Identify which cell holds the provided text, then report its [x, y] central coordinate. 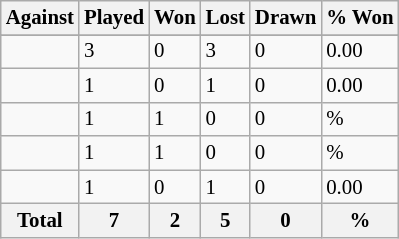
7 [114, 221]
Total [40, 221]
Drawn [286, 18]
Won [175, 18]
Lost [226, 18]
Against [40, 18]
Played [114, 18]
% Won [360, 18]
2 [175, 221]
5 [226, 221]
